Identify which cell holds the provided text, then report its (x, y) central coordinate. 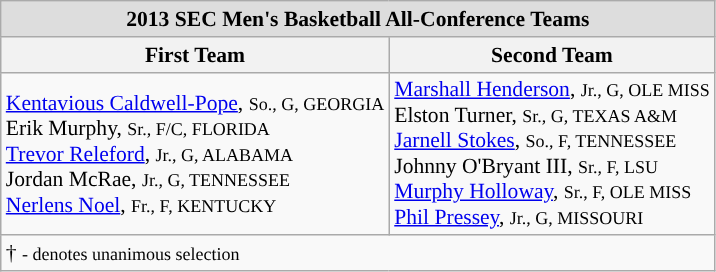
† - denotes unanimous selection (358, 254)
First Team (195, 55)
2013 SEC Men's Basketball All-Conference Teams (358, 19)
Second Team (552, 55)
